Determine the [x, y] coordinate at the center of the cell enclosing the given text.  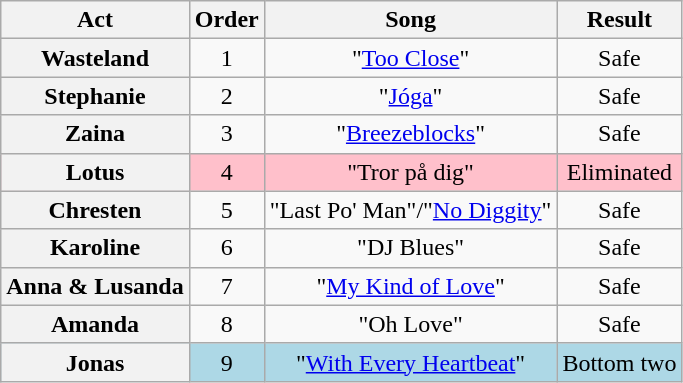
9 [226, 362]
Song [410, 20]
Act [95, 20]
Eliminated [620, 172]
"Too Close" [410, 58]
Order [226, 20]
7 [226, 286]
8 [226, 324]
6 [226, 248]
"Tror på dig" [410, 172]
Wasteland [95, 58]
3 [226, 134]
"Jóga" [410, 96]
Chresten [95, 210]
5 [226, 210]
Bottom two [620, 362]
"Last Po' Man"/"No Diggity" [410, 210]
Zaina [95, 134]
"DJ Blues" [410, 248]
Result [620, 20]
Lotus [95, 172]
Amanda [95, 324]
Jonas [95, 362]
Anna & Lusanda [95, 286]
Karoline [95, 248]
"Oh Love" [410, 324]
4 [226, 172]
2 [226, 96]
"Breezeblocks" [410, 134]
"My Kind of Love" [410, 286]
"With Every Heartbeat" [410, 362]
Stephanie [95, 96]
1 [226, 58]
